Determine the (X, Y) coordinate at the center of the cell enclosing the given text.  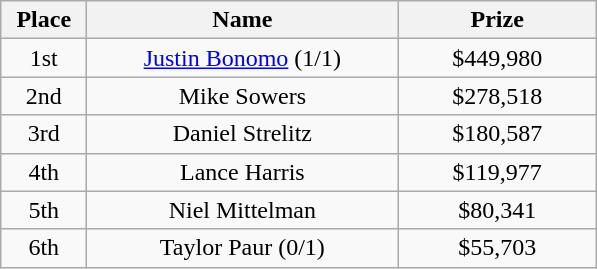
$119,977 (498, 172)
Niel Mittelman (242, 210)
Daniel Strelitz (242, 134)
$180,587 (498, 134)
$55,703 (498, 248)
5th (44, 210)
Name (242, 20)
Lance Harris (242, 172)
1st (44, 58)
$80,341 (498, 210)
4th (44, 172)
Justin Bonomo (1/1) (242, 58)
2nd (44, 96)
Place (44, 20)
3rd (44, 134)
6th (44, 248)
Mike Sowers (242, 96)
$278,518 (498, 96)
Prize (498, 20)
Taylor Paur (0/1) (242, 248)
$449,980 (498, 58)
